Identify which cell holds the provided text, then report its [X, Y] central coordinate. 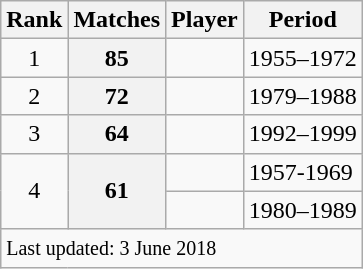
72 [117, 96]
4 [34, 191]
64 [117, 134]
1980–1989 [302, 210]
2 [34, 96]
3 [34, 134]
61 [117, 191]
Rank [34, 20]
1 [34, 58]
1957-1969 [302, 172]
1955–1972 [302, 58]
Player [205, 20]
Last updated: 3 June 2018 [182, 248]
85 [117, 58]
1979–1988 [302, 96]
1992–1999 [302, 134]
Period [302, 20]
Matches [117, 20]
